For the text-containing cell, return its midpoint in (x, y) coordinate format. 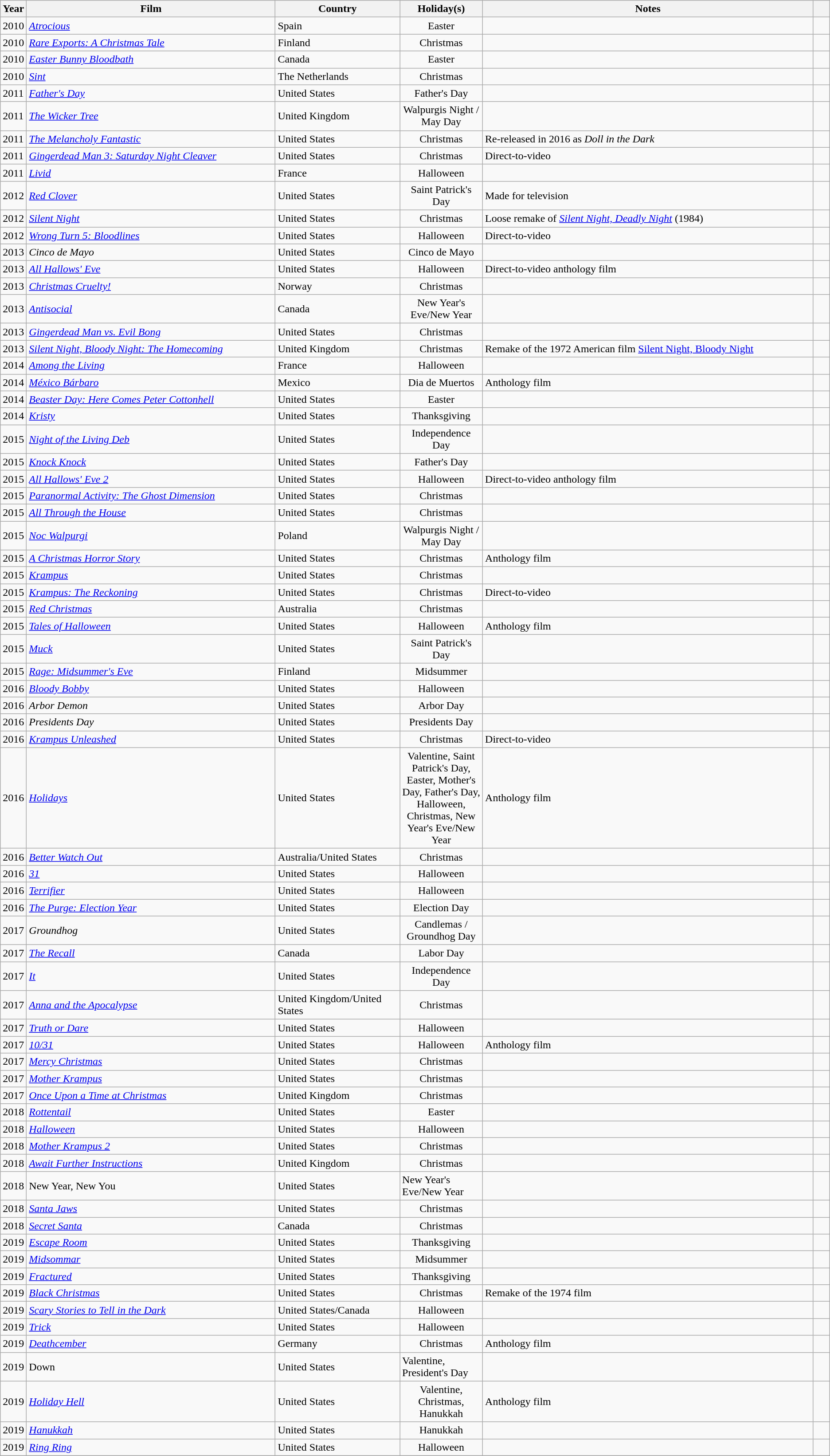
31 (151, 874)
Poland (338, 535)
Holiday Hell (151, 1401)
Groundhog (151, 931)
Deathcember (151, 1344)
Notes (648, 9)
Australia/United States (338, 857)
Christmas Cruelty! (151, 286)
Red Clover (151, 195)
Silent Night, Bloody Night: The Homecoming (151, 349)
Re-released in 2016 as Doll in the Dark (648, 139)
Mother Krampus 2 (151, 1146)
The Purge: Election Year (151, 907)
Krampus: The Reckoning (151, 592)
Valentine, Christmas, Hanukkah (442, 1401)
Australia (338, 609)
Year (13, 9)
Once Upon a Time at Christmas (151, 1095)
Scary Stories to Tell in the Dark (151, 1310)
The Wicker Tree (151, 116)
Truth or Dare (151, 1028)
Norway (338, 286)
Beaster Day: Here Comes Peter Cottonhell (151, 399)
Remake of the 1972 American film Silent Night, Bloody Night (648, 349)
Livid (151, 173)
Anna and the Apocalypse (151, 1005)
México Bárbaro (151, 382)
Mexico (338, 382)
Valentine, President's Day (442, 1366)
Holiday(s) (442, 9)
Gingerdead Man 3: Saturday Night Cleaver (151, 156)
Noc Walpurgi (151, 535)
Atrocious (151, 26)
Kristy (151, 416)
Sint (151, 76)
Film (151, 9)
Tales of Halloween (151, 626)
Santa Jaws (151, 1208)
Rare Exports: A Christmas Tale (151, 43)
A Christmas Horror Story (151, 559)
Down (151, 1366)
Spain (338, 26)
The Melancholy Fantastic (151, 139)
Rage: Midsummer's Eve (151, 672)
Country (338, 9)
Dia de Muertos (442, 382)
Wrong Turn 5: Bloodlines (151, 236)
Easter Bunny Bloodbath (151, 59)
Gingerdead Man vs. Evil Bong (151, 332)
Valentine, Saint Patrick's Day, Easter, Mother's Day, Father's Day, Halloween, Christmas, New Year's Eve/New Year (442, 798)
Rottentail (151, 1112)
Among the Living (151, 366)
Made for television (648, 195)
Better Watch Out (151, 857)
Candlemas / Groundhog Day (442, 931)
Fractured (151, 1276)
United States/Canada (338, 1310)
The Netherlands (338, 76)
All Hallows' Eve (151, 269)
Bloody Bobby (151, 689)
Remake of the 1974 film (648, 1293)
Krampus (151, 575)
Trick (151, 1327)
Labor Day (442, 953)
Terrifier (151, 890)
Muck (151, 649)
United Kingdom/United States (338, 1005)
Black Christmas (151, 1293)
Knock Knock (151, 462)
Arbor Day (442, 705)
New Year, New You (151, 1185)
Night of the Living Deb (151, 439)
It (151, 976)
Antisocial (151, 309)
Secret Santa (151, 1226)
10/31 (151, 1045)
Mercy Christmas (151, 1062)
Krampus Unleashed (151, 739)
Await Further Instructions (151, 1163)
Paranormal Activity: The Ghost Dimension (151, 496)
All Hallows' Eve 2 (151, 479)
Red Christmas (151, 609)
Loose remake of Silent Night, Deadly Night (1984) (648, 218)
Election Day (442, 907)
Arbor Demon (151, 705)
Escape Room (151, 1243)
The Recall (151, 953)
All Through the House (151, 512)
Silent Night (151, 218)
Holidays (151, 798)
Midsommar (151, 1259)
Germany (338, 1344)
Ring Ring (151, 1447)
Mother Krampus (151, 1078)
